Locate the cell with the specified text and output its [x, y] center coordinate. 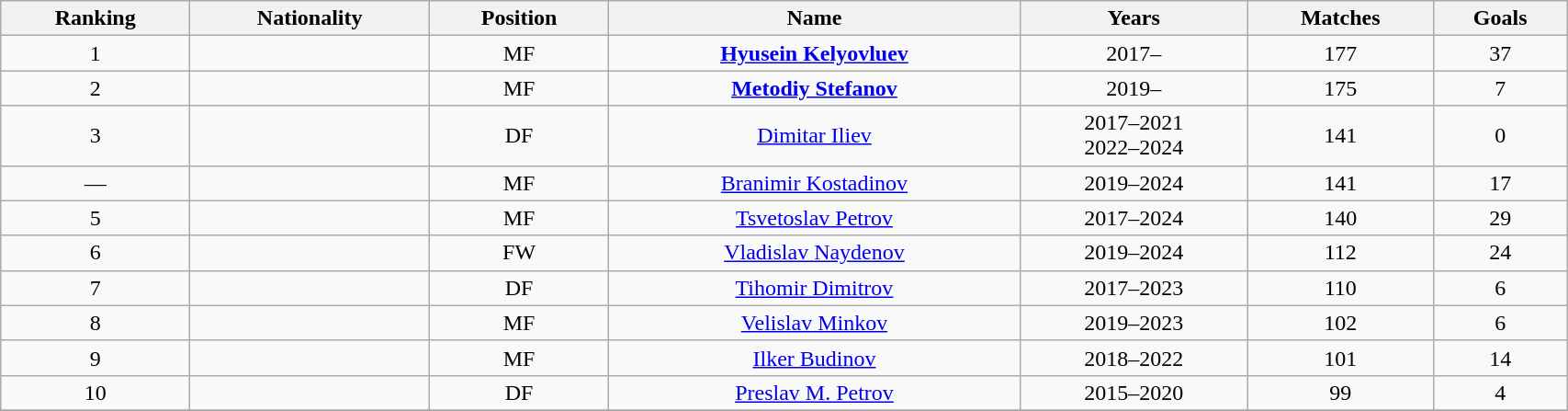
2017–20212022–2024 [1134, 136]
Years [1134, 18]
2019– [1134, 88]
4 [1501, 393]
Tihomir Dimitrov [814, 288]
140 [1341, 218]
2017–2024 [1134, 218]
110 [1341, 288]
Nationality [310, 18]
2017– [1134, 53]
Branimir Kostadinov [814, 183]
17 [1501, 183]
9 [96, 358]
5 [96, 218]
2018–2022 [1134, 358]
112 [1341, 253]
— [96, 183]
Preslav M. Petrov [814, 393]
Position [520, 18]
2019–2023 [1134, 323]
101 [1341, 358]
14 [1501, 358]
Vladislav Naydenov [814, 253]
10 [96, 393]
Ilker Budinov [814, 358]
2 [96, 88]
3 [96, 136]
Dimitar Iliev [814, 136]
37 [1501, 53]
FW [520, 253]
0 [1501, 136]
2017–2023 [1134, 288]
102 [1341, 323]
Velislav Minkov [814, 323]
Tsvetoslav Petrov [814, 218]
Metodiy Stefanov [814, 88]
Hyusein Kelyovluev [814, 53]
Matches [1341, 18]
29 [1501, 218]
1 [96, 53]
Ranking [96, 18]
99 [1341, 393]
8 [96, 323]
Goals [1501, 18]
24 [1501, 253]
2015–2020 [1134, 393]
Name [814, 18]
177 [1341, 53]
175 [1341, 88]
